Pinpoint the cell where the given text exists, returning its (x, y) midpoint coordinate. 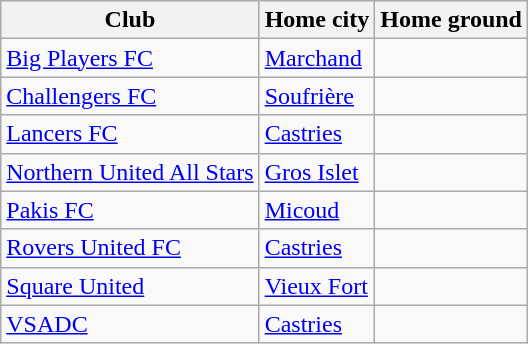
Club (130, 20)
Lancers FC (130, 134)
Square United (130, 286)
Home city (317, 20)
Vieux Fort (317, 286)
VSADC (130, 324)
Pakis FC (130, 210)
Challengers FC (130, 96)
Northern United All Stars (130, 172)
Big Players FC (130, 58)
Home ground (452, 20)
Micoud (317, 210)
Marchand (317, 58)
Rovers United FC (130, 248)
Gros Islet (317, 172)
Soufrière (317, 96)
